Return [X, Y] of the center of cell containing provided text 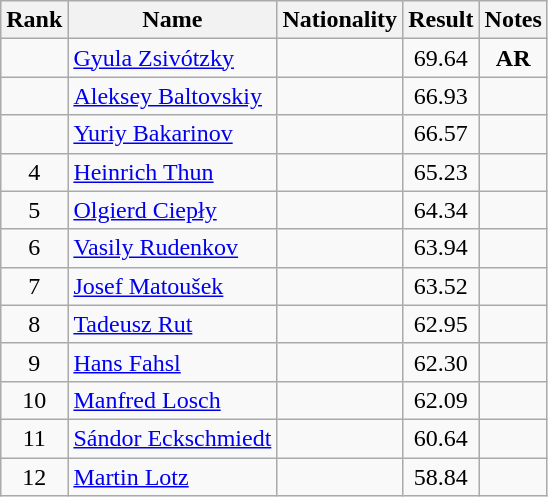
4 [34, 172]
Rank [34, 20]
11 [34, 438]
65.23 [441, 172]
66.57 [441, 134]
Vasily Rudenkov [172, 248]
58.84 [441, 477]
Tadeusz Rut [172, 324]
62.30 [441, 362]
Yuriy Bakarinov [172, 134]
Result [441, 20]
63.94 [441, 248]
Sándor Eckschmiedt [172, 438]
9 [34, 362]
10 [34, 400]
60.64 [441, 438]
66.93 [441, 96]
Gyula Zsivótzky [172, 58]
Martin Lotz [172, 477]
63.52 [441, 286]
Olgierd Ciepły [172, 210]
62.95 [441, 324]
5 [34, 210]
69.64 [441, 58]
Josef Matoušek [172, 286]
Manfred Losch [172, 400]
Aleksey Baltovskiy [172, 96]
Name [172, 20]
8 [34, 324]
AR [513, 58]
7 [34, 286]
Heinrich Thun [172, 172]
62.09 [441, 400]
12 [34, 477]
Hans Fahsl [172, 362]
6 [34, 248]
Nationality [340, 20]
Notes [513, 20]
64.34 [441, 210]
